Pinpoint the cell where the given text exists, returning its [x, y] midpoint coordinate. 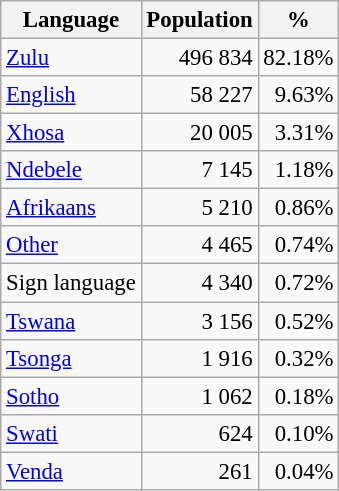
0.52% [298, 321]
0.32% [298, 358]
1 062 [200, 396]
0.18% [298, 396]
0.10% [298, 433]
Tsonga [71, 358]
1 916 [200, 358]
0.72% [298, 283]
20 005 [200, 133]
Other [71, 245]
% [298, 20]
3.31% [298, 133]
Sotho [71, 396]
0.86% [298, 208]
Venda [71, 471]
261 [200, 471]
Ndebele [71, 170]
58 227 [200, 95]
1.18% [298, 170]
7 145 [200, 170]
Population [200, 20]
English [71, 95]
624 [200, 433]
Language [71, 20]
82.18% [298, 58]
Xhosa [71, 133]
4 465 [200, 245]
9.63% [298, 95]
Swati [71, 433]
0.74% [298, 245]
3 156 [200, 321]
Afrikaans [71, 208]
5 210 [200, 208]
Tswana [71, 321]
496 834 [200, 58]
Sign language [71, 283]
0.04% [298, 471]
Zulu [71, 58]
4 340 [200, 283]
